Identify which cell holds the provided text, then report its [x, y] central coordinate. 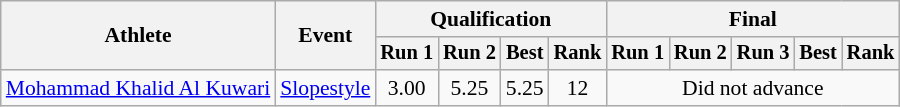
12 [578, 88]
Final [752, 19]
Mohammad Khalid Al Kuwari [138, 88]
Qualification [490, 19]
Slopestyle [325, 88]
Did not advance [752, 88]
Event [325, 36]
Run 3 [764, 54]
Athlete [138, 36]
3.00 [406, 88]
